Pinpoint the cell where the given text exists, returning its [x, y] midpoint coordinate. 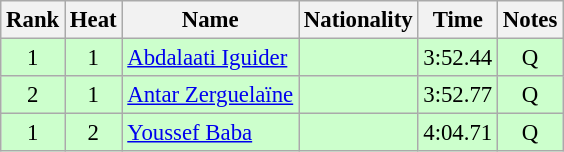
Heat [94, 20]
Youssef Baba [210, 133]
Rank [33, 20]
Name [210, 20]
Time [458, 20]
3:52.44 [458, 58]
Notes [530, 20]
Antar Zerguelaïne [210, 95]
3:52.77 [458, 95]
Abdalaati Iguider [210, 58]
4:04.71 [458, 133]
Nationality [358, 20]
